Locate the cell with the specified text and output its (x, y) center coordinate. 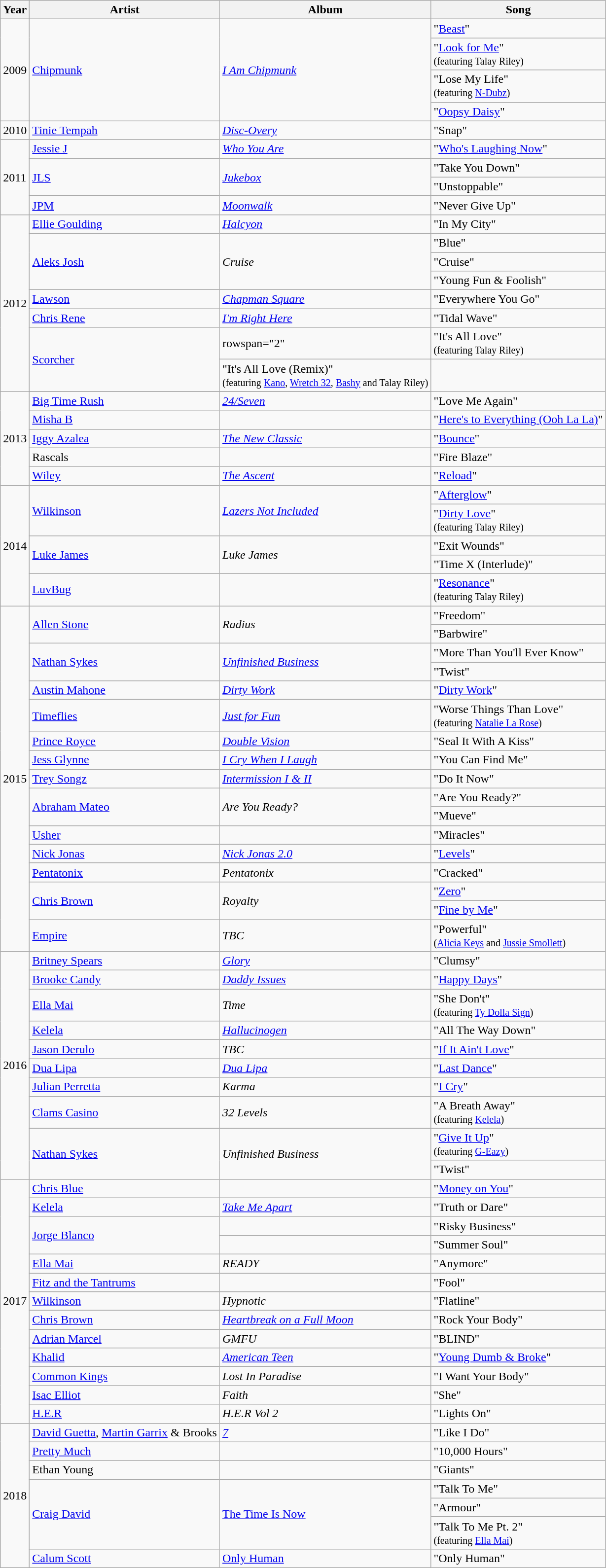
"Happy Days" (518, 980)
Ethan Young (125, 1470)
2014 (15, 545)
"Cruise" (518, 262)
Daddy Issues (325, 980)
"Lights On" (518, 1414)
Faith (325, 1395)
"Take You Down" (518, 168)
"Freedom" (518, 615)
JPM (125, 205)
"BLIND" (518, 1339)
David Guetta, Martin Garrix & Brooks (125, 1432)
Aleks Josh (125, 261)
"Fine by Me" (518, 910)
"Only Human" (518, 1558)
"Barbwire" (518, 634)
"It's All Love (Remix)"(featuring Kano, Wretch 32, Bashy and Talay Riley) (325, 376)
Song (518, 10)
Misha B (125, 420)
The Time Is Now (325, 1514)
"Risky Business" (518, 1226)
Lost In Paradise (325, 1376)
Are You Ready? (325, 807)
Scorcher (125, 359)
The New Classic (325, 438)
"Never Give Up" (518, 205)
I Am Chipmunk (325, 70)
rowspan="2" (325, 343)
24/Seven (325, 401)
"Fire Blaze" (518, 457)
Chipmunk (125, 70)
Radius (325, 624)
Karma (325, 1087)
JLS (125, 177)
"More Than You'll Ever Know" (518, 653)
"Zero" (518, 891)
"All The Way Down" (518, 1031)
"Unstoppable" (518, 186)
Heartbreak on a Full Moon (325, 1320)
Lazers Not Included (325, 511)
GMFU (325, 1339)
"Blue" (518, 243)
"Who's Laughing Now" (518, 149)
2013 (15, 438)
The Ascent (325, 476)
Chris Blue (125, 1188)
"Tidal Wave" (518, 318)
2009 (15, 70)
"I Want Your Body" (518, 1376)
Double Vision (325, 741)
Craig David (125, 1514)
"It's All Love"(featuring Talay Riley) (518, 343)
H.E.R (125, 1414)
"10,000 Hours" (518, 1451)
Khalid (125, 1357)
2012 (15, 303)
Isac Elliot (125, 1395)
"Do It Now" (518, 779)
2016 (15, 1066)
"Lose My Life"(featuring N-Dubz) (518, 86)
2011 (15, 177)
"Young Dumb & Broke" (518, 1357)
Timeflies (125, 716)
"Powerful"(Alicia Keys and Jussie Smollett) (518, 935)
Royalty (325, 900)
Jorge Blanco (125, 1235)
"Giants" (518, 1470)
"She" (518, 1395)
"Love Me Again" (518, 401)
"Flatline" (518, 1301)
"Resonance"(featuring Talay Riley) (518, 590)
Adrian Marcel (125, 1339)
Cruise (325, 261)
"Afterglow" (518, 495)
"Worse Things Than Love"(featuring Natalie La Rose) (518, 716)
Glory (325, 961)
"Mueve" (518, 816)
"Levels" (518, 854)
Ellie Goulding (125, 224)
Nick Jonas (125, 854)
2018 (15, 1495)
"Money on You" (518, 1188)
Only Human (325, 1558)
2010 (15, 130)
Who You Are (325, 149)
Hallucinogen (325, 1031)
Jessie J (125, 149)
"Here's to Everything (Ooh La La)" (518, 420)
Trey Songz (125, 779)
"She Don't"(featuring Ty Dolla Sign) (518, 1005)
Jukebox (325, 177)
"Like I Do" (518, 1432)
"Look for Me"(featuring Talay Riley) (518, 54)
"Talk To Me Pt. 2" (featuring Ella Mai) (518, 1532)
Rascals (125, 457)
I Cry When I Laugh (325, 760)
Halcyon (325, 224)
"Time X (Interlude)" (518, 564)
"Armour" (518, 1507)
"Anymore" (518, 1263)
Iggy Azalea (125, 438)
Artist (125, 10)
"Miracles" (518, 835)
H.E.R Vol 2 (325, 1414)
READY (325, 1263)
Big Time Rush (125, 401)
2017 (15, 1301)
Abraham Mateo (125, 807)
"In My City" (518, 224)
"Seal It With A Kiss" (518, 741)
"Talk To Me" (518, 1489)
Calum Scott (125, 1558)
"Bounce" (518, 438)
Take Me Apart (325, 1207)
Wiley (125, 476)
Common Kings (125, 1376)
Brooke Candy (125, 980)
Hypnotic (325, 1301)
Lawson (125, 299)
"If It Ain't Love" (518, 1049)
Time (325, 1005)
"Young Fun & Foolish" (518, 281)
LuvBug (125, 590)
32 Levels (325, 1112)
Intermission I & II (325, 779)
Nick Jonas 2.0 (325, 854)
Album (325, 10)
"Everywhere You Go" (518, 299)
American Teen (325, 1357)
"You Can Find Me" (518, 760)
"Fool" (518, 1283)
"Last Dance" (518, 1068)
"Cracked" (518, 872)
"Clumsy" (518, 961)
Britney Spears (125, 961)
Moonwalk (325, 205)
"Oopsy Daisy" (518, 111)
"Summer Soul" (518, 1245)
"Dirty Love"(featuring Talay Riley) (518, 520)
Dirty Work (325, 690)
"A Breath Away"(featuring Kelela) (518, 1112)
Austin Mahone (125, 690)
"Rock Your Body" (518, 1320)
Just for Fun (325, 716)
Prince Royce (125, 741)
2015 (15, 778)
"Dirty Work" (518, 690)
Empire (125, 935)
"Exit Wounds" (518, 545)
Fitz and the Tantrums (125, 1283)
Allen Stone (125, 624)
Usher (125, 835)
"Give It Up"(featuring G-Eazy) (518, 1144)
Jason Derulo (125, 1049)
Julian Perretta (125, 1087)
Clams Casino (125, 1112)
"Snap" (518, 130)
Chapman Square (325, 299)
Jess Glynne (125, 760)
"Truth or Dare" (518, 1207)
"Reload" (518, 476)
I'm Right Here (325, 318)
Disc-Overy (325, 130)
"Beast" (518, 29)
"I Cry" (518, 1087)
Tinie Tempah (125, 130)
Chris Rene (125, 318)
Pretty Much (125, 1451)
"Are You Ready?" (518, 797)
Year (15, 10)
7 (325, 1432)
